Identify which cell holds the provided text, then report its (x, y) central coordinate. 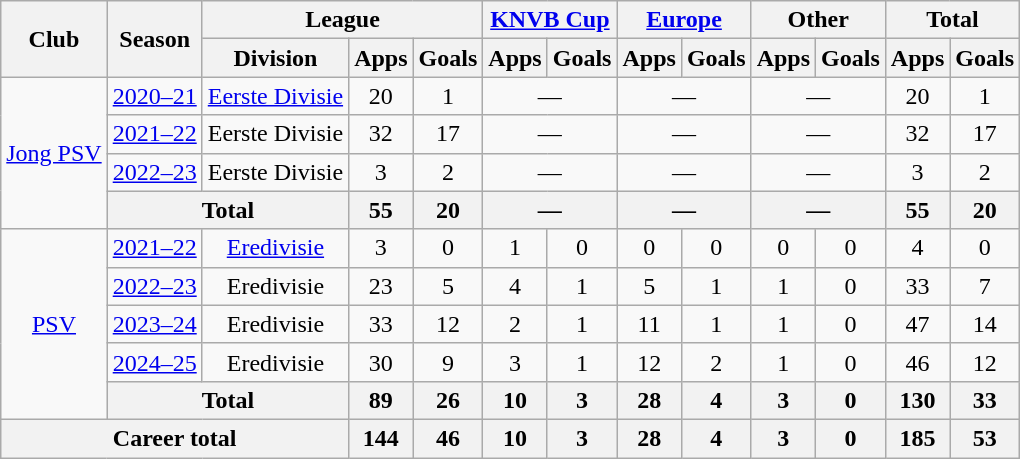
30 (381, 362)
7 (985, 286)
Season (154, 39)
185 (917, 438)
Division (275, 58)
League (342, 20)
53 (985, 438)
Europe (684, 20)
2024–25 (154, 362)
Other (818, 20)
14 (985, 324)
47 (917, 324)
9 (448, 362)
2023–24 (154, 324)
144 (381, 438)
11 (649, 324)
KNVB Cup (550, 20)
2020–21 (154, 96)
Jong PSV (54, 153)
130 (917, 400)
Club (54, 39)
89 (381, 400)
PSV (54, 324)
26 (448, 400)
23 (381, 286)
Career total (175, 438)
